Return the (x, y) coordinate for the center point of the cell that contains the specified text.  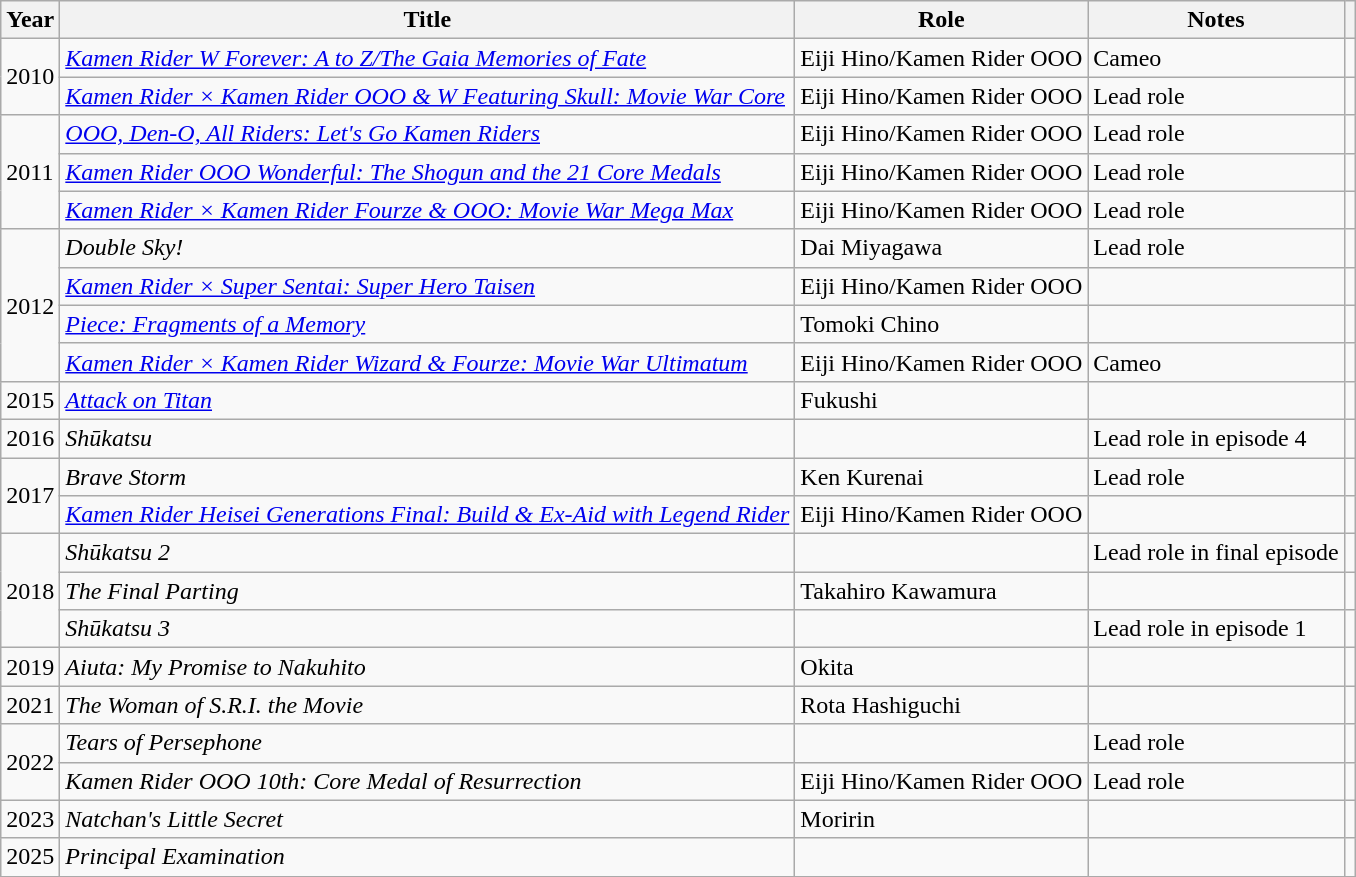
Shūkatsu (428, 438)
2018 (30, 591)
Moririn (942, 819)
Natchan's Little Secret (428, 819)
Lead role in final episode (1216, 553)
OOO, Den-O, All Riders: Let's Go Kamen Riders (428, 134)
Attack on Titan (428, 400)
2019 (30, 667)
Aiuta: My Promise to Nakuhito (428, 667)
The Final Parting (428, 591)
Kamen Rider W Forever: A to Z/The Gaia Memories of Fate (428, 58)
Okita (942, 667)
2012 (30, 305)
Rota Hashiguchi (942, 705)
Lead role in episode 4 (1216, 438)
Lead role in episode 1 (1216, 629)
Tears of Persephone (428, 743)
Principal Examination (428, 857)
Kamen Rider × Kamen Rider Wizard & Fourze: Movie War Ultimatum (428, 362)
2025 (30, 857)
Kamen Rider OOO Wonderful: The Shogun and the 21 Core Medals (428, 172)
2015 (30, 400)
Shūkatsu 3 (428, 629)
Tomoki Chino (942, 324)
Notes (1216, 20)
2022 (30, 762)
Kamen Rider OOO 10th: Core Medal of Resurrection (428, 781)
Dai Miyagawa (942, 248)
Kamen Rider × Kamen Rider Fourze & OOO: Movie War Mega Max (428, 210)
Ken Kurenai (942, 477)
Title (428, 20)
Kamen Rider × Super Sentai: Super Hero Taisen (428, 286)
Fukushi (942, 400)
Brave Storm (428, 477)
Role (942, 20)
2016 (30, 438)
Double Sky! (428, 248)
Year (30, 20)
Takahiro Kawamura (942, 591)
Shūkatsu 2 (428, 553)
2010 (30, 77)
2023 (30, 819)
2021 (30, 705)
Piece: Fragments of a Memory (428, 324)
Kamen Rider × Kamen Rider OOO & W Featuring Skull: Movie War Core (428, 96)
The Woman of S.R.I. the Movie (428, 705)
2011 (30, 172)
2017 (30, 496)
Kamen Rider Heisei Generations Final: Build & Ex-Aid with Legend Rider (428, 515)
